Locate the cell with the specified text and output its (X, Y) center coordinate. 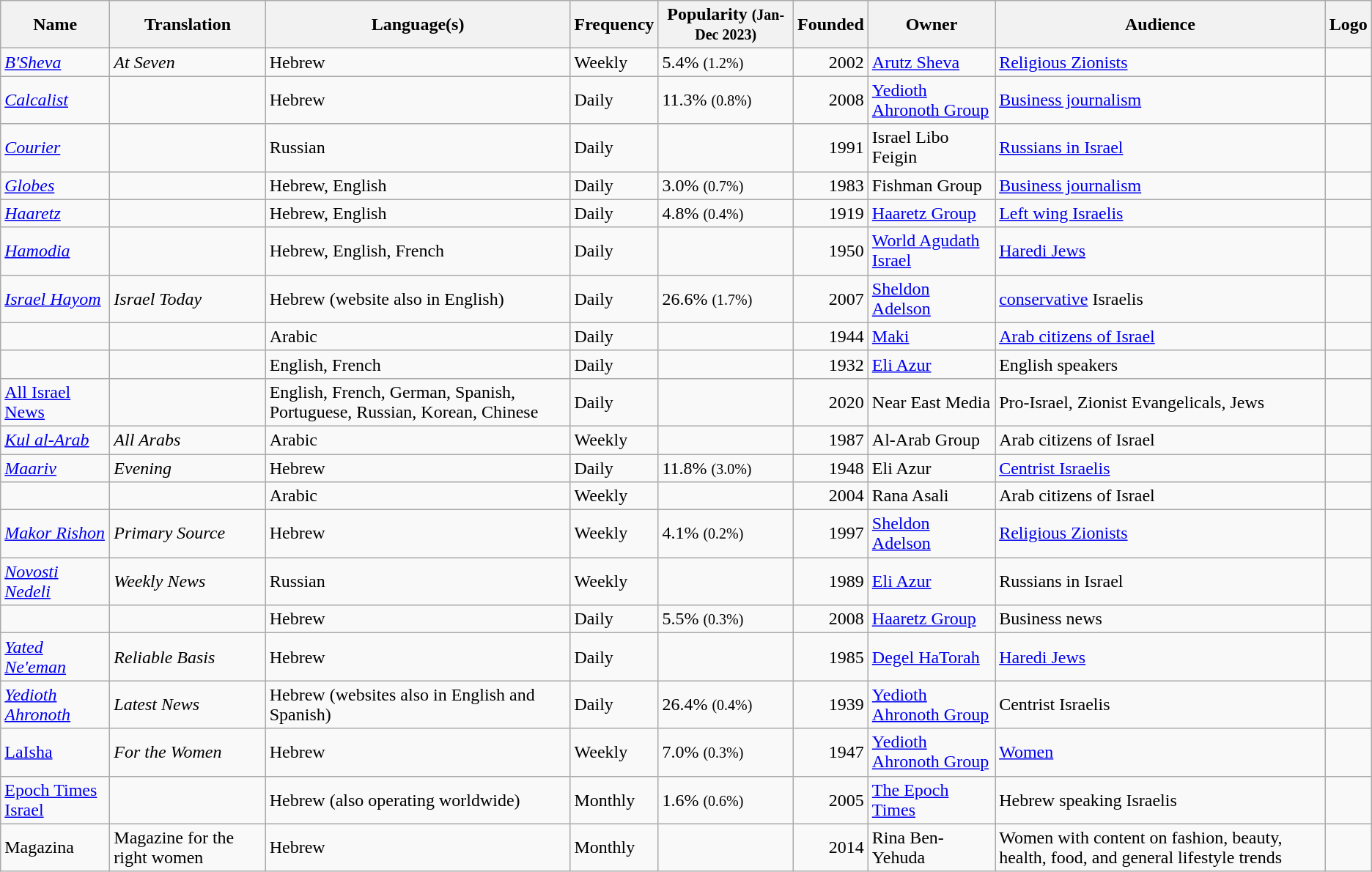
English, French, German, Spanish, Portuguese, Russian, Korean, Chinese (418, 402)
1.6% (0.6%) (726, 800)
Owner (931, 25)
Latest News (188, 705)
1997 (831, 533)
Fishman Group (931, 185)
3.0% (0.7%) (726, 185)
4.8% (0.4%) (726, 213)
1991 (831, 148)
Hebrew speaking Israelis (1160, 800)
2020 (831, 402)
For the Women (188, 752)
Primary Source (188, 533)
Hebrew (also operating worldwide) (418, 800)
2002 (831, 62)
Israel Today (188, 299)
Magazine for the right women (188, 847)
11.8% (3.0%) (726, 468)
Al-Arab Group (931, 440)
At Seven (188, 62)
Women with content on fashion, beauty, health, food, and general lifestyle trends (1160, 847)
Reliable Basis (188, 657)
Near East Media (931, 402)
Translation (188, 25)
Pro-Israel, Zionist Evangelicals, Jews (1160, 402)
1989 (831, 582)
Popularity (Jan-Dec 2023) (726, 25)
1919 (831, 213)
Israel Hayom (56, 299)
2007 (831, 299)
Business news (1160, 619)
Logo (1349, 25)
2004 (831, 496)
26.4% (0.4%) (726, 705)
1987 (831, 440)
Arutz Sheva (931, 62)
1939 (831, 705)
1947 (831, 752)
World Agudath Israel (931, 251)
5.5% (0.3%) (726, 619)
2014 (831, 847)
Kul al-Arab (56, 440)
Maki (931, 336)
Frequency (614, 25)
Maariv (56, 468)
conservative Israelis (1160, 299)
Evening (188, 468)
Calcalist (56, 100)
Epoch Times Israel (56, 800)
Globes (56, 185)
1944 (831, 336)
7.0% (0.3%) (726, 752)
2005 (831, 800)
Hebrew (website also in English) (418, 299)
Hebrew (websites also in English and Spanish) (418, 705)
Israel Libo Feigin (931, 148)
LaIsha (56, 752)
Novosti Nedeli (56, 582)
1932 (831, 364)
Yated Ne'eman (56, 657)
Weekly News (188, 582)
4.1% (0.2%) (726, 533)
Courier (56, 148)
Women (1160, 752)
Name (56, 25)
5.4% (1.2%) (726, 62)
Left wing Israelis (1160, 213)
English, French (418, 364)
English speakers (1160, 364)
Magazina (56, 847)
Hamodia (56, 251)
All Arabs (188, 440)
1950 (831, 251)
26.6% (1.7%) (726, 299)
The Epoch Times (931, 800)
B'Sheva (56, 62)
Language(s) (418, 25)
Founded (831, 25)
Haaretz (56, 213)
Rina Ben-Yehuda (931, 847)
All Israel News (56, 402)
1985 (831, 657)
11.3% (0.8%) (726, 100)
Hebrew, English, French (418, 251)
Makor Rishon (56, 533)
Audience (1160, 25)
1983 (831, 185)
Rana Asali (931, 496)
Yedioth Ahronoth (56, 705)
1948 (831, 468)
Degel HaTorah (931, 657)
